Capture the cell that displays the provided text and extract its [x, y] central coordinate. 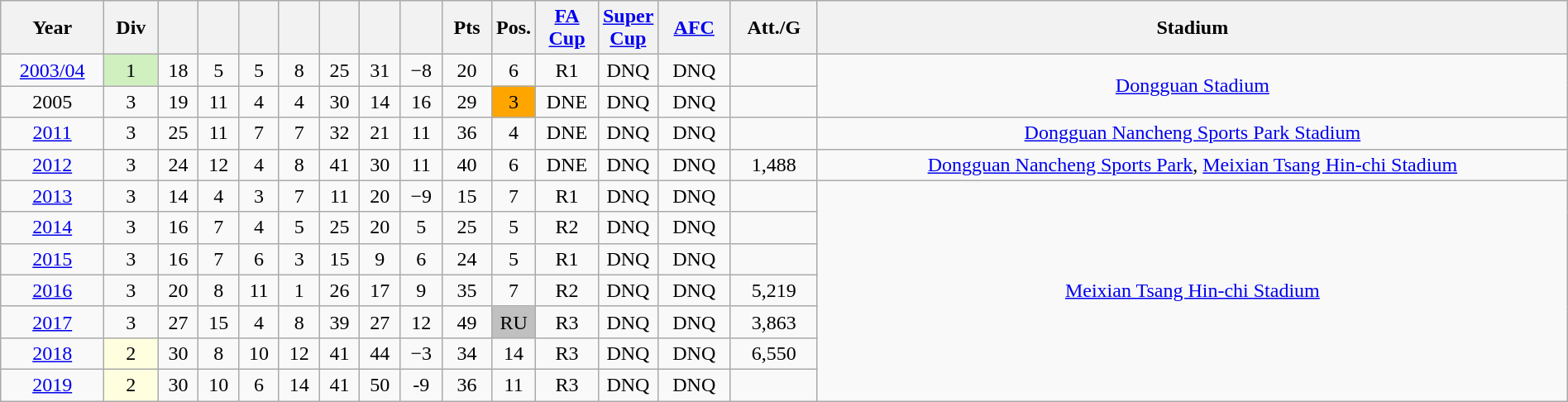
Dongguan Stadium [1193, 86]
2005 [53, 102]
AFC [694, 28]
2003/04 [53, 70]
21 [380, 133]
35 [467, 290]
RU [514, 322]
2018 [53, 353]
FA Cup [567, 28]
2019 [53, 385]
40 [467, 165]
2016 [53, 290]
5,219 [774, 290]
Super Cup [628, 28]
39 [339, 322]
Year [53, 28]
49 [467, 322]
2017 [53, 322]
Meixian Tsang Hin-chi Stadium [1193, 290]
50 [380, 385]
Stadium [1193, 28]
34 [467, 353]
6,550 [774, 353]
Dongguan Nancheng Sports Park, Meixian Tsang Hin-chi Stadium [1193, 165]
3,863 [774, 322]
-9 [422, 385]
1,488 [774, 165]
Pos. [514, 28]
2011 [53, 133]
−8 [422, 70]
2012 [53, 165]
19 [179, 102]
18 [179, 70]
26 [339, 290]
2014 [53, 227]
2013 [53, 196]
−3 [422, 353]
−9 [422, 196]
17 [380, 290]
Pts [467, 28]
2015 [53, 259]
32 [339, 133]
44 [380, 353]
Att./G [774, 28]
Div [131, 28]
29 [467, 102]
31 [380, 70]
Dongguan Nancheng Sports Park Stadium [1193, 133]
